Extract the [x, y] coordinate from the center of the cell holding the provided text.  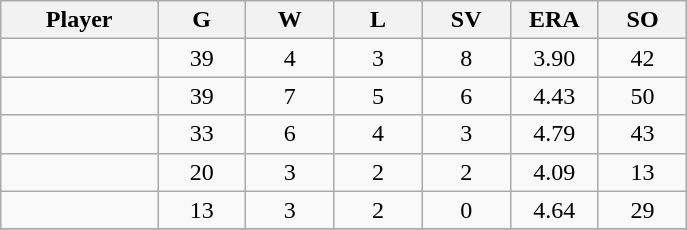
5 [378, 96]
ERA [554, 20]
W [290, 20]
4.09 [554, 172]
4.43 [554, 96]
50 [642, 96]
L [378, 20]
8 [466, 58]
33 [202, 134]
SV [466, 20]
20 [202, 172]
0 [466, 210]
4.64 [554, 210]
4.79 [554, 134]
43 [642, 134]
42 [642, 58]
Player [80, 20]
7 [290, 96]
29 [642, 210]
SO [642, 20]
3.90 [554, 58]
G [202, 20]
